Search for the cell housing the specified text and yield its [x, y] center coordinate. 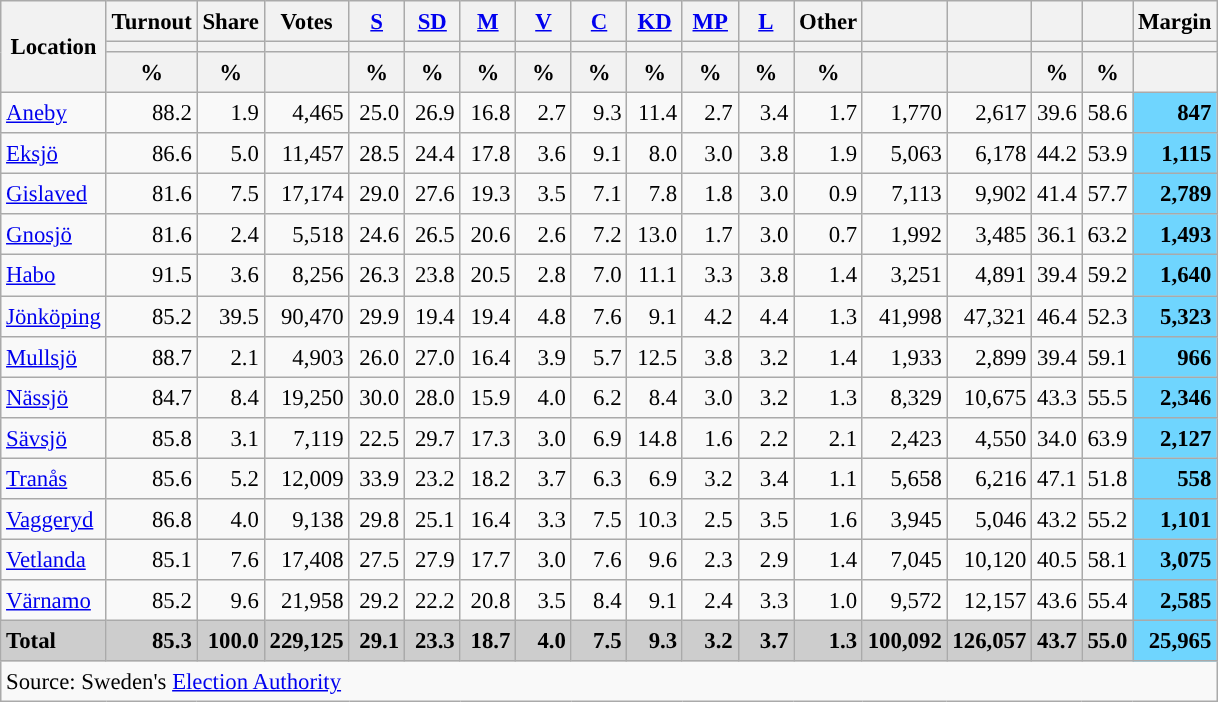
91.5 [152, 276]
M [488, 22]
100,092 [904, 640]
20.8 [488, 600]
Gnosjö [54, 234]
0.9 [828, 194]
44.2 [1057, 154]
85.1 [152, 560]
10.3 [655, 520]
SD [432, 22]
Turnout [152, 22]
3,251 [904, 276]
43.6 [1057, 600]
4.8 [544, 316]
33.9 [377, 478]
Jönköping [54, 316]
85.8 [152, 438]
18.2 [488, 478]
40.5 [1057, 560]
25.0 [377, 114]
43.2 [1057, 520]
558 [1175, 478]
2,585 [1175, 600]
59.2 [1107, 276]
28.0 [432, 398]
966 [1175, 356]
43.3 [1057, 398]
6,216 [990, 478]
6,178 [990, 154]
29.9 [377, 316]
17.7 [488, 560]
7,119 [306, 438]
23.3 [432, 640]
27.9 [432, 560]
5,063 [904, 154]
Vetlanda [54, 560]
Other [828, 22]
29.8 [377, 520]
3,485 [990, 234]
59.1 [1107, 356]
19,250 [306, 398]
2.8 [544, 276]
55.4 [1107, 600]
5,323 [1175, 316]
47,321 [990, 316]
Share [230, 22]
12.5 [655, 356]
22.2 [432, 600]
85.6 [152, 478]
Location [54, 47]
86.6 [152, 154]
47.1 [1057, 478]
17.3 [488, 438]
2.6 [544, 234]
12,157 [990, 600]
1,992 [904, 234]
39.5 [230, 316]
Habo [54, 276]
4,550 [990, 438]
1.8 [710, 194]
25.1 [432, 520]
5.7 [599, 356]
Vaggeryd [54, 520]
7.0 [599, 276]
847 [1175, 114]
8,329 [904, 398]
Gislaved [54, 194]
5.0 [230, 154]
2.3 [710, 560]
126,057 [990, 640]
27.6 [432, 194]
100.0 [230, 640]
Nässjö [54, 398]
10,675 [990, 398]
2,789 [1175, 194]
4.4 [766, 316]
1,493 [1175, 234]
7,113 [904, 194]
88.7 [152, 356]
2,346 [1175, 398]
63.9 [1107, 438]
16.8 [488, 114]
8,256 [306, 276]
27.0 [432, 356]
12,009 [306, 478]
84.7 [152, 398]
25,965 [1175, 640]
9,902 [990, 194]
2.2 [766, 438]
14.8 [655, 438]
7.2 [599, 234]
10,120 [990, 560]
11.4 [655, 114]
11,457 [306, 154]
5,658 [904, 478]
29.2 [377, 600]
7,045 [904, 560]
55.2 [1107, 520]
34.0 [1057, 438]
46.4 [1057, 316]
52.3 [1107, 316]
28.5 [377, 154]
9,138 [306, 520]
53.9 [1107, 154]
26.3 [377, 276]
2,617 [990, 114]
43.7 [1057, 640]
4,465 [306, 114]
Sävsjö [54, 438]
17,174 [306, 194]
4.2 [710, 316]
1.0 [828, 600]
21,958 [306, 600]
1,115 [1175, 154]
55.5 [1107, 398]
41,998 [904, 316]
24.4 [432, 154]
85.3 [152, 640]
27.5 [377, 560]
18.7 [488, 640]
29.1 [377, 640]
3,945 [904, 520]
17.8 [488, 154]
Tranås [54, 478]
C [599, 22]
2,423 [904, 438]
Eksjö [54, 154]
36.1 [1057, 234]
7.1 [599, 194]
23.8 [432, 276]
3.1 [230, 438]
3.9 [544, 356]
29.0 [377, 194]
51.8 [1107, 478]
26.0 [377, 356]
63.2 [1107, 234]
57.7 [1107, 194]
1,101 [1175, 520]
2.5 [710, 520]
26.9 [432, 114]
5,518 [306, 234]
Mullsjö [54, 356]
30.0 [377, 398]
11.1 [655, 276]
41.4 [1057, 194]
5.2 [230, 478]
23.2 [432, 478]
Aneby [54, 114]
15.9 [488, 398]
90,470 [306, 316]
1,640 [1175, 276]
55.0 [1107, 640]
19.3 [488, 194]
7.8 [655, 194]
Värnamo [54, 600]
26.5 [432, 234]
1,770 [904, 114]
Source: Sweden's Election Authority [609, 682]
13.0 [655, 234]
3,075 [1175, 560]
4,891 [990, 276]
86.8 [152, 520]
Total [54, 640]
6.2 [599, 398]
17,408 [306, 560]
9,572 [904, 600]
5,046 [990, 520]
0.7 [828, 234]
58.6 [1107, 114]
V [544, 22]
1.1 [828, 478]
S [377, 22]
Margin [1175, 22]
2,127 [1175, 438]
4,903 [306, 356]
2.9 [766, 560]
Votes [306, 22]
1,933 [904, 356]
39.6 [1057, 114]
MP [710, 22]
88.2 [152, 114]
58.1 [1107, 560]
20.6 [488, 234]
24.6 [377, 234]
22.5 [377, 438]
2,899 [990, 356]
L [766, 22]
229,125 [306, 640]
8.0 [655, 154]
KD [655, 22]
20.5 [488, 276]
6.3 [599, 478]
29.7 [432, 438]
